Return (x, y) of the center of cell containing provided text 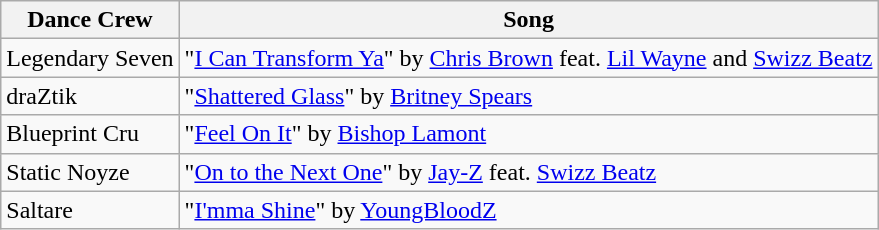
Saltare (90, 210)
draZtik (90, 96)
Song (528, 20)
"Shattered Glass" by Britney Spears (528, 96)
"Feel On It" by Bishop Lamont (528, 134)
"On to the Next One" by Jay-Z feat. Swizz Beatz (528, 172)
Legendary Seven (90, 58)
"I'mma Shine" by YoungBloodZ (528, 210)
Dance Crew (90, 20)
Static Noyze (90, 172)
"I Can Transform Ya" by Chris Brown feat. Lil Wayne and Swizz Beatz (528, 58)
Blueprint Cru (90, 134)
